Find where the given text appears and provide that cell's center as (x, y) coordinate. 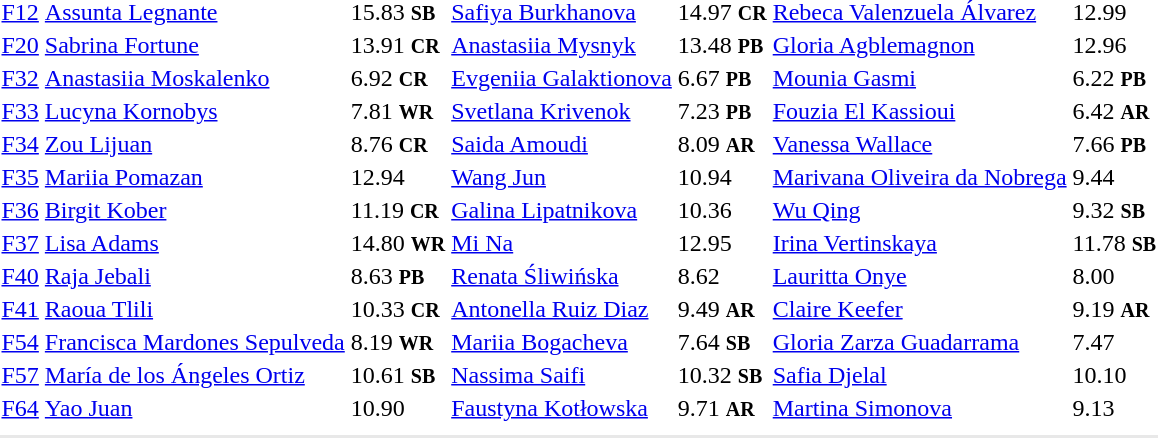
9.32 SB (1114, 210)
6.42 AR (1114, 111)
F37 (20, 243)
9.13 (1114, 408)
Wu Qing (920, 210)
Gloria Agblemagnon (920, 45)
F40 (20, 276)
12.95 (722, 243)
Mi Na (562, 243)
7.66 PB (1114, 144)
Antonella Ruiz Diaz (562, 309)
F54 (20, 342)
Claire Keefer (920, 309)
Raja Jebali (194, 276)
Mariia Bogacheva (562, 342)
10.94 (722, 177)
9.49 AR (722, 309)
8.00 (1114, 276)
Mariia Pomazan (194, 177)
9.71 AR (722, 408)
Mounia Gasmi (920, 78)
Faustyna Kotłowska (562, 408)
F41 (20, 309)
8.62 (722, 276)
F35 (20, 177)
11.78 SB (1114, 243)
Evgeniia Galaktionova (562, 78)
6.92 CR (398, 78)
8.63 PB (398, 276)
Raoua Tlili (194, 309)
12.94 (398, 177)
Galina Lipatnikova (562, 210)
Nassima Saifi (562, 375)
12.96 (1114, 45)
11.19 CR (398, 210)
8.19 WR (398, 342)
Renata Śliwińska (562, 276)
Svetlana Krivenok (562, 111)
Fouzia El Kassioui (920, 111)
8.76 CR (398, 144)
F57 (20, 375)
Sabrina Fortune (194, 45)
Vanessa Wallace (920, 144)
7.47 (1114, 342)
Anastasiia Moskalenko (194, 78)
Saida Amoudi (562, 144)
8.09 AR (722, 144)
Lisa Adams (194, 243)
Lauritta Onye (920, 276)
10.33 CR (398, 309)
Lucyna Kornobys (194, 111)
Francisca Mardones Sepulveda (194, 342)
F20 (20, 45)
F64 (20, 408)
10.90 (398, 408)
Gloria Zarza Guadarrama (920, 342)
10.10 (1114, 375)
Martina Simonova (920, 408)
9.44 (1114, 177)
Irina Vertinskaya (920, 243)
9.19 AR (1114, 309)
Zou Lijuan (194, 144)
María de los Ángeles Ortiz (194, 375)
13.48 PB (722, 45)
Wang Jun (562, 177)
7.64 SB (722, 342)
10.61 SB (398, 375)
Safia Djelal (920, 375)
7.23 PB (722, 111)
7.81 WR (398, 111)
14.80 WR (398, 243)
Yao Juan (194, 408)
F32 (20, 78)
Marivana Oliveira da Nobrega (920, 177)
F34 (20, 144)
F36 (20, 210)
6.67 PB (722, 78)
F33 (20, 111)
6.22 PB (1114, 78)
10.32 SB (722, 375)
Anastasiia Mysnyk (562, 45)
13.91 CR (398, 45)
10.36 (722, 210)
Birgit Kober (194, 210)
